For the text-containing cell, return its midpoint in [x, y] coordinate format. 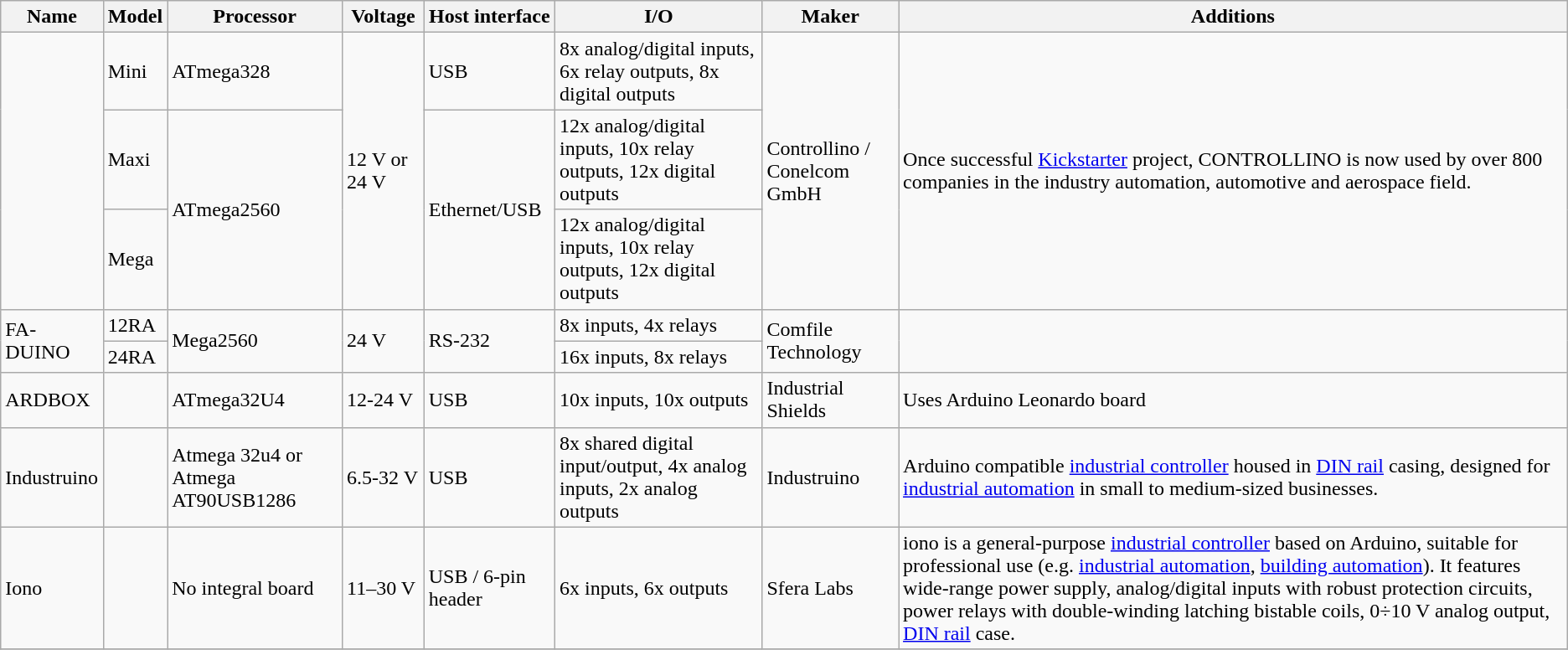
Additions [1233, 17]
Mega2560 [255, 341]
Model [135, 17]
Mega [135, 260]
24 V [384, 341]
ATmega32U4 [255, 400]
Industrial Shields [831, 400]
8x analog/digital inputs, 6x relay outputs, 8x digital outputs [658, 71]
Uses Arduino Leonardo board [1233, 400]
Maker [831, 17]
8x shared digital input/output, 4x analog inputs, 2x analog outputs [658, 477]
24RA [135, 357]
6x inputs, 6x outputs [658, 588]
FA-DUINO [52, 341]
USB / 6-pin header [489, 588]
12 V or 24 V [384, 171]
Mini [135, 71]
Ethernet/USB [489, 209]
8x inputs, 4x relays [658, 325]
10x inputs, 10x outputs [658, 400]
16x inputs, 8x relays [658, 357]
Voltage [384, 17]
Once successful Kickstarter project, CONTROLLINO is now used by over 800 companies in the industry automation, automotive and aerospace field. [1233, 171]
Atmega 32u4 or Atmega AT90USB1286 [255, 477]
ARDBOX [52, 400]
Sfera Labs [831, 588]
Host interface [489, 17]
Name [52, 17]
ATmega2560 [255, 209]
Iono [52, 588]
11–30 V [384, 588]
6.5-32 V [384, 477]
Processor [255, 17]
12-24 V [384, 400]
I/O [658, 17]
Controllino / Conelcom GmbH [831, 171]
Maxi [135, 159]
12RA [135, 325]
No integral board [255, 588]
Comfile Technology [831, 341]
RS-232 [489, 341]
ATmega328 [255, 71]
Arduino compatible industrial controller housed in DIN rail casing, designed for industrial automation in small to medium-sized businesses. [1233, 477]
